Pinpoint the cell where the given text exists, returning its (X, Y) midpoint coordinate. 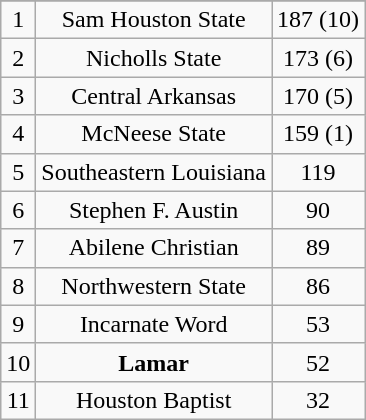
89 (318, 248)
Abilene Christian (154, 248)
1 (18, 20)
11 (18, 400)
187 (10) (318, 20)
Central Arkansas (154, 96)
Houston Baptist (154, 400)
Incarnate Word (154, 324)
7 (18, 248)
159 (1) (318, 134)
Nicholls State (154, 58)
8 (18, 286)
10 (18, 362)
3 (18, 96)
86 (318, 286)
90 (318, 210)
5 (18, 172)
53 (318, 324)
170 (5) (318, 96)
6 (18, 210)
Stephen F. Austin (154, 210)
Southeastern Louisiana (154, 172)
119 (318, 172)
Northwestern State (154, 286)
9 (18, 324)
McNeese State (154, 134)
52 (318, 362)
2 (18, 58)
Sam Houston State (154, 20)
4 (18, 134)
32 (318, 400)
Lamar (154, 362)
173 (6) (318, 58)
